Search for the cell housing the specified text and yield its (X, Y) center coordinate. 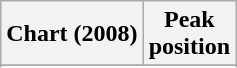
Chart (2008) (72, 34)
Peakposition (189, 34)
